Output the [X, Y] coordinate of the center of the cell containing the given text.  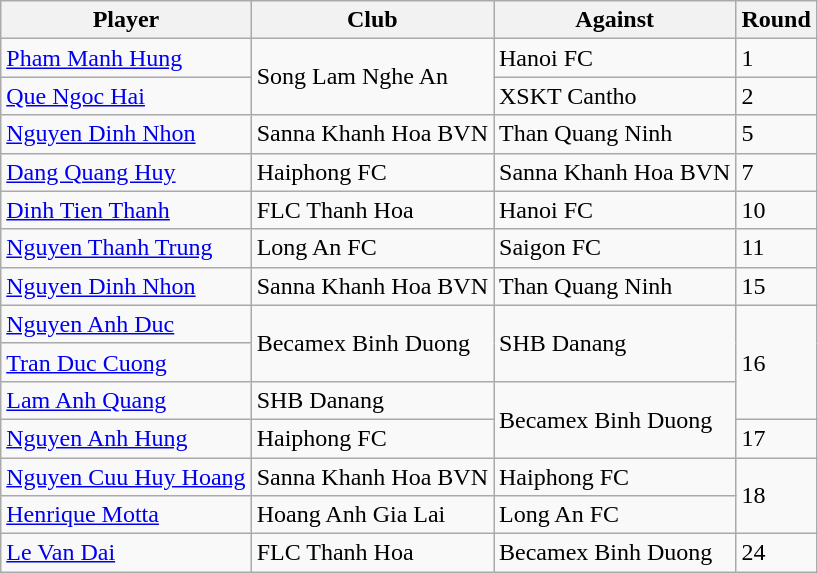
Dang Quang Huy [126, 172]
11 [776, 248]
1 [776, 58]
Saigon FC [615, 248]
5 [776, 134]
Nguyen Cuu Huy Hoang [126, 477]
Hoang Anh Gia Lai [372, 515]
Lam Anh Quang [126, 400]
Tran Duc Cuong [126, 362]
Song Lam Nghe An [372, 77]
Nguyen Thanh Trung [126, 248]
Pham Manh Hung [126, 58]
Henrique Motta [126, 515]
18 [776, 496]
XSKT Cantho [615, 96]
Nguyen Anh Duc [126, 324]
Nguyen Anh Hung [126, 438]
17 [776, 438]
10 [776, 210]
Round [776, 20]
Que Ngoc Hai [126, 96]
Club [372, 20]
Against [615, 20]
Dinh Tien Thanh [126, 210]
16 [776, 362]
Le Van Dai [126, 553]
2 [776, 96]
24 [776, 553]
15 [776, 286]
Player [126, 20]
7 [776, 172]
